Output the (X, Y) coordinate of the center of the cell containing the given text.  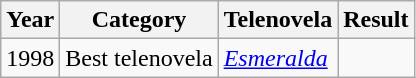
Year (30, 20)
Telenovela (278, 20)
Result (376, 20)
1998 (30, 58)
Best telenovela (139, 58)
Esmeralda (278, 58)
Category (139, 20)
